Return (X, Y) of the center of cell containing provided text 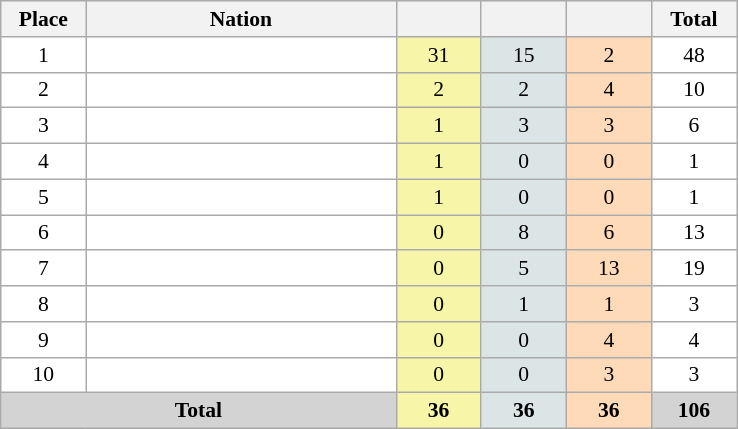
9 (44, 340)
Nation (241, 19)
15 (524, 55)
106 (694, 411)
48 (694, 55)
31 (438, 55)
7 (44, 269)
19 (694, 269)
Place (44, 19)
